Scan for the cell matching the given text and deliver its (X, Y) coordinate at center. 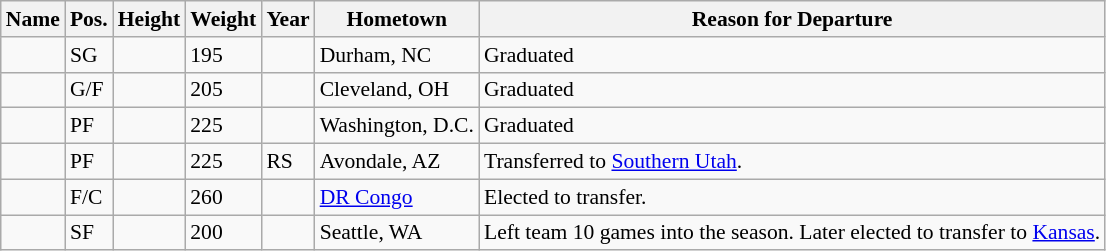
Height (149, 19)
Name (33, 19)
F/C (89, 197)
G/F (89, 90)
Left team 10 games into the season. Later elected to transfer to Kansas. (792, 233)
Pos. (89, 19)
Transferred to Southern Utah. (792, 162)
Avondale, AZ (397, 162)
Durham, NC (397, 55)
RS (288, 162)
Hometown (397, 19)
Cleveland, OH (397, 90)
Seattle, WA (397, 233)
Elected to transfer. (792, 197)
DR Congo (397, 197)
260 (223, 197)
SF (89, 233)
Year (288, 19)
Washington, D.C. (397, 126)
195 (223, 55)
Reason for Departure (792, 19)
SG (89, 55)
Weight (223, 19)
200 (223, 233)
205 (223, 90)
